Identify which cell holds the provided text, then report its [X, Y] central coordinate. 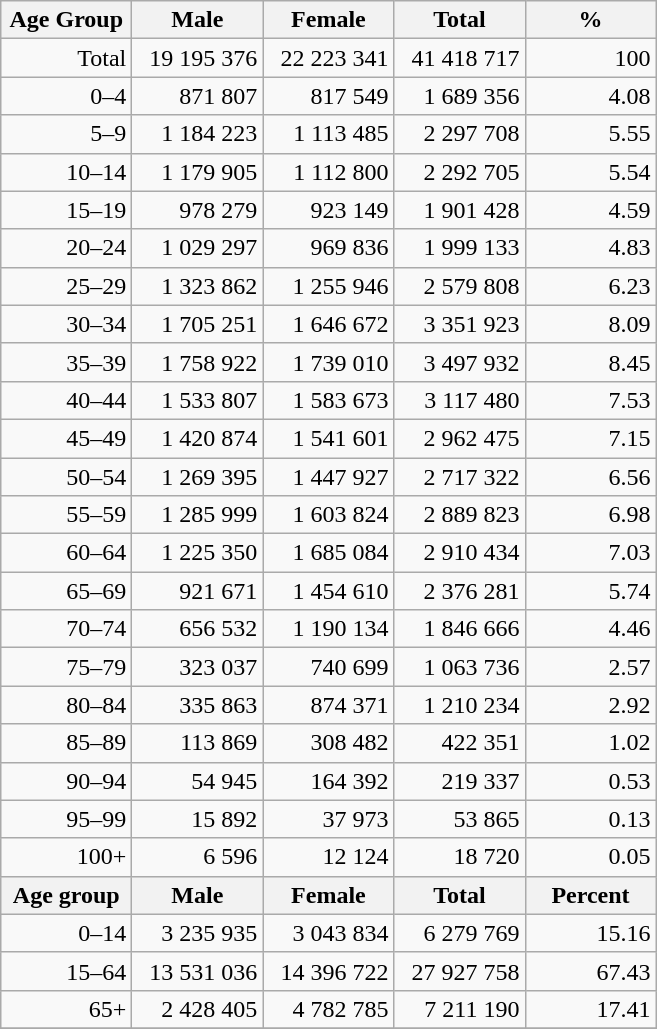
15–64 [66, 971]
7.53 [590, 400]
Percent [590, 895]
817 549 [328, 96]
15–19 [66, 210]
6.56 [590, 477]
6.23 [590, 286]
1 063 736 [460, 667]
14 396 722 [328, 971]
164 392 [328, 781]
100 [590, 58]
5.55 [590, 134]
113 869 [198, 743]
2 717 322 [460, 477]
3 497 932 [460, 362]
1 225 350 [198, 553]
3 043 834 [328, 933]
1 846 666 [460, 629]
Age group [66, 895]
90–94 [66, 781]
4.83 [590, 248]
70–74 [66, 629]
4 782 785 [328, 1009]
1 646 672 [328, 324]
2 297 708 [460, 134]
1 685 084 [328, 553]
7.03 [590, 553]
2 962 475 [460, 438]
1 705 251 [198, 324]
2.92 [590, 705]
54 945 [198, 781]
95–99 [66, 819]
40–44 [66, 400]
75–79 [66, 667]
1 113 485 [328, 134]
7.15 [590, 438]
5–9 [66, 134]
1 269 395 [198, 477]
1 190 134 [328, 629]
1 255 946 [328, 286]
1 285 999 [198, 515]
6 596 [198, 857]
53 865 [460, 819]
50–54 [66, 477]
1 179 905 [198, 172]
13 531 036 [198, 971]
978 279 [198, 210]
1 541 601 [328, 438]
1 999 133 [460, 248]
85–89 [66, 743]
0.13 [590, 819]
37 973 [328, 819]
17.41 [590, 1009]
2 910 434 [460, 553]
67.43 [590, 971]
0–14 [66, 933]
6.98 [590, 515]
1 112 800 [328, 172]
22 223 341 [328, 58]
10–14 [66, 172]
12 124 [328, 857]
0.05 [590, 857]
1 420 874 [198, 438]
8.09 [590, 324]
100+ [66, 857]
335 863 [198, 705]
5.74 [590, 591]
656 532 [198, 629]
874 371 [328, 705]
871 807 [198, 96]
2 292 705 [460, 172]
1 210 234 [460, 705]
422 351 [460, 743]
% [590, 20]
2.57 [590, 667]
1 583 673 [328, 400]
41 418 717 [460, 58]
65–69 [66, 591]
4.08 [590, 96]
3 117 480 [460, 400]
65+ [66, 1009]
Age Group [66, 20]
2 889 823 [460, 515]
219 337 [460, 781]
1.02 [590, 743]
60–64 [66, 553]
969 836 [328, 248]
7 211 190 [460, 1009]
80–84 [66, 705]
1 533 807 [198, 400]
1 029 297 [198, 248]
1 758 922 [198, 362]
740 699 [328, 667]
923 149 [328, 210]
921 671 [198, 591]
3 351 923 [460, 324]
1 603 824 [328, 515]
2 579 808 [460, 286]
15 892 [198, 819]
25–29 [66, 286]
1 454 610 [328, 591]
1 901 428 [460, 210]
1 739 010 [328, 362]
2 376 281 [460, 591]
6 279 769 [460, 933]
4.59 [590, 210]
35–39 [66, 362]
5.54 [590, 172]
0–4 [66, 96]
45–49 [66, 438]
30–34 [66, 324]
1 689 356 [460, 96]
18 720 [460, 857]
19 195 376 [198, 58]
1 184 223 [198, 134]
4.46 [590, 629]
0.53 [590, 781]
308 482 [328, 743]
15.16 [590, 933]
1 447 927 [328, 477]
323 037 [198, 667]
55–59 [66, 515]
27 927 758 [460, 971]
8.45 [590, 362]
1 323 862 [198, 286]
20–24 [66, 248]
2 428 405 [198, 1009]
3 235 935 [198, 933]
